Extract the (x, y) coordinate from the center of the cell holding the provided text.  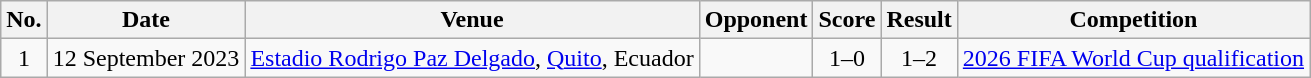
2026 FIFA World Cup qualification (1133, 58)
Score (847, 20)
1 (24, 58)
Result (919, 20)
Venue (472, 20)
Opponent (756, 20)
No. (24, 20)
Estadio Rodrigo Paz Delgado, Quito, Ecuador (472, 58)
1–0 (847, 58)
Date (146, 20)
1–2 (919, 58)
Competition (1133, 20)
12 September 2023 (146, 58)
